Identify which cell holds the provided text, then report its (X, Y) central coordinate. 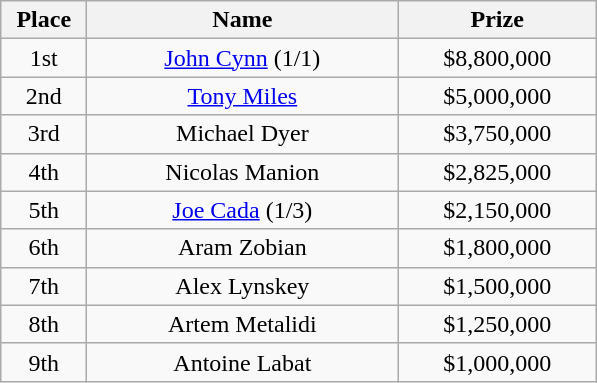
8th (44, 324)
$2,825,000 (498, 172)
1st (44, 58)
Joe Cada (1/3) (242, 210)
Tony Miles (242, 96)
Aram Zobian (242, 248)
$1,500,000 (498, 286)
2nd (44, 96)
6th (44, 248)
$3,750,000 (498, 134)
Prize (498, 20)
Antoine Labat (242, 362)
3rd (44, 134)
John Cynn (1/1) (242, 58)
$8,800,000 (498, 58)
Alex Lynskey (242, 286)
$1,800,000 (498, 248)
Michael Dyer (242, 134)
$1,000,000 (498, 362)
7th (44, 286)
5th (44, 210)
9th (44, 362)
$2,150,000 (498, 210)
Artem Metalidi (242, 324)
$1,250,000 (498, 324)
$5,000,000 (498, 96)
Nicolas Manion (242, 172)
4th (44, 172)
Name (242, 20)
Place (44, 20)
